Extract the (x, y) coordinate from the center of the cell holding the provided text.  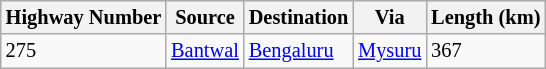
Via (390, 17)
Bantwal (205, 51)
275 (84, 51)
Destination (298, 17)
Source (205, 17)
Mysuru (390, 51)
Highway Number (84, 17)
367 (486, 51)
Bengaluru (298, 51)
Length (km) (486, 17)
